Provide the (x, y) coordinate of the cell's center where the given text is located.  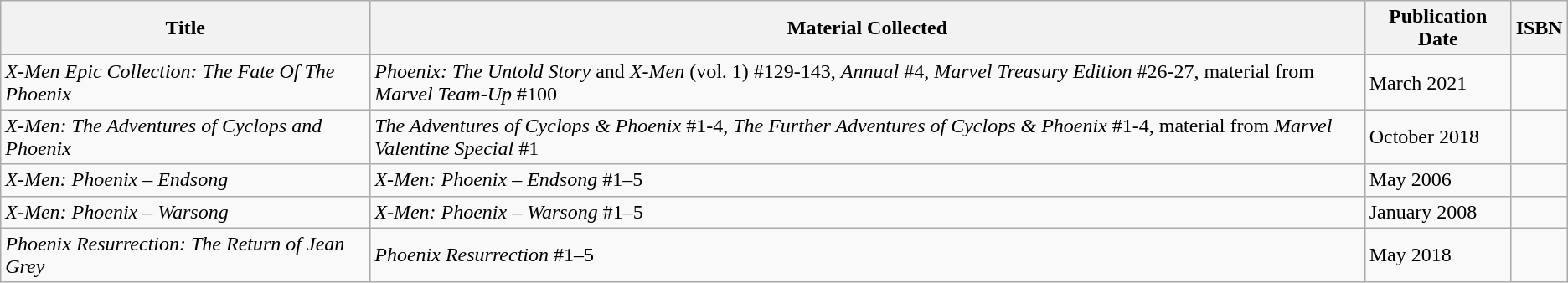
Phoenix Resurrection #1–5 (868, 255)
X-Men: Phoenix – Endsong (186, 180)
May 2018 (1437, 255)
January 2008 (1437, 212)
X-Men: The Adventures of Cyclops and Phoenix (186, 137)
X-Men: Phoenix – Endsong #1–5 (868, 180)
The Adventures of Cyclops & Phoenix #1-4, The Further Adventures of Cyclops & Phoenix #1-4, material from Marvel Valentine Special #1 (868, 137)
X-Men Epic Collection: The Fate Of The Phoenix (186, 82)
Phoenix: The Untold Story and X-Men (vol. 1) #129-143, Annual #4, Marvel Treasury Edition #26-27, material from Marvel Team-Up #100 (868, 82)
October 2018 (1437, 137)
May 2006 (1437, 180)
Publication Date (1437, 28)
ISBN (1540, 28)
X-Men: Phoenix – Warsong (186, 212)
X-Men: Phoenix – Warsong #1–5 (868, 212)
March 2021 (1437, 82)
Title (186, 28)
Phoenix Resurrection: The Return of Jean Grey (186, 255)
Material Collected (868, 28)
